Capture the cell that displays the provided text and extract its (X, Y) central coordinate. 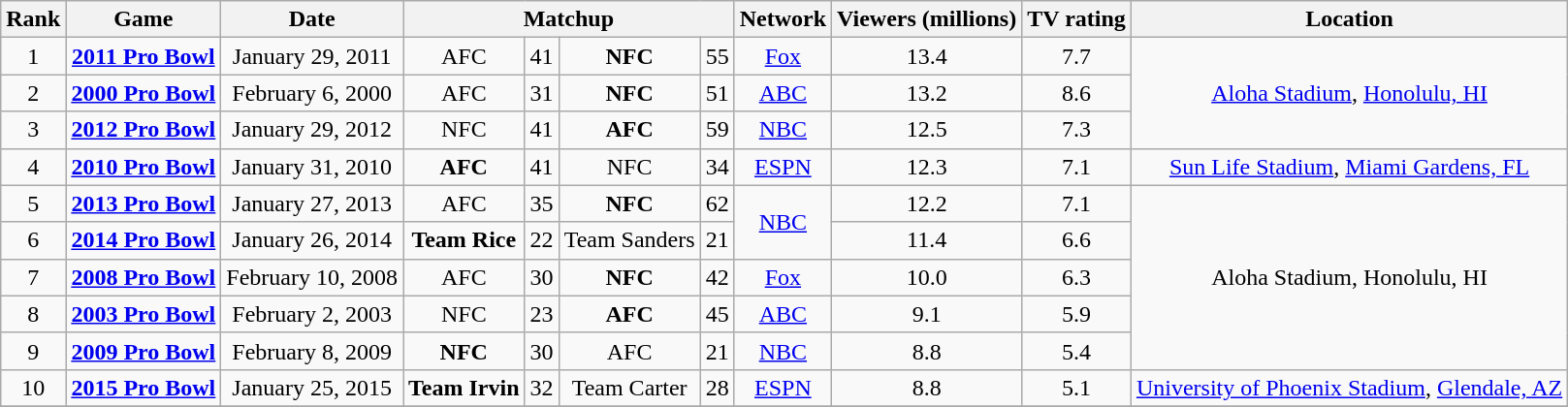
34 (718, 167)
January 26, 2014 (312, 240)
62 (718, 203)
10.0 (927, 277)
2009 Pro Bowl (144, 351)
2011 Pro Bowl (144, 56)
2003 Pro Bowl (144, 314)
35 (541, 203)
23 (541, 314)
55 (718, 56)
January 27, 2013 (312, 203)
2015 Pro Bowl (144, 388)
6.3 (1076, 277)
January 29, 2011 (312, 56)
32 (541, 388)
13.2 (927, 93)
Rank (33, 19)
12.5 (927, 130)
Date (312, 19)
7 (33, 277)
6.6 (1076, 240)
Team Rice (464, 240)
2 (33, 93)
Network (783, 19)
2010 Pro Bowl (144, 167)
2012 Pro Bowl (144, 130)
5.9 (1076, 314)
2014 Pro Bowl (144, 240)
6 (33, 240)
9 (33, 351)
12.2 (927, 203)
TV rating (1076, 19)
59 (718, 130)
12.3 (927, 167)
January 25, 2015 (312, 388)
Team Sanders (629, 240)
31 (541, 93)
February 10, 2008 (312, 277)
11.4 (927, 240)
Matchup (569, 19)
February 6, 2000 (312, 93)
5 (33, 203)
January 31, 2010 (312, 167)
8 (33, 314)
January 29, 2012 (312, 130)
Game (144, 19)
4 (33, 167)
Team Carter (629, 388)
13.4 (927, 56)
Team Irvin (464, 388)
1 (33, 56)
5.4 (1076, 351)
February 8, 2009 (312, 351)
2000 Pro Bowl (144, 93)
University of Phoenix Stadium, Glendale, AZ (1349, 388)
7.7 (1076, 56)
Location (1349, 19)
5.1 (1076, 388)
3 (33, 130)
10 (33, 388)
7.3 (1076, 130)
2008 Pro Bowl (144, 277)
Viewers (millions) (927, 19)
45 (718, 314)
February 2, 2003 (312, 314)
9.1 (927, 314)
2013 Pro Bowl (144, 203)
8.6 (1076, 93)
51 (718, 93)
22 (541, 240)
42 (718, 277)
28 (718, 388)
Sun Life Stadium, Miami Gardens, FL (1349, 167)
